Search for the cell housing the specified text and yield its [x, y] center coordinate. 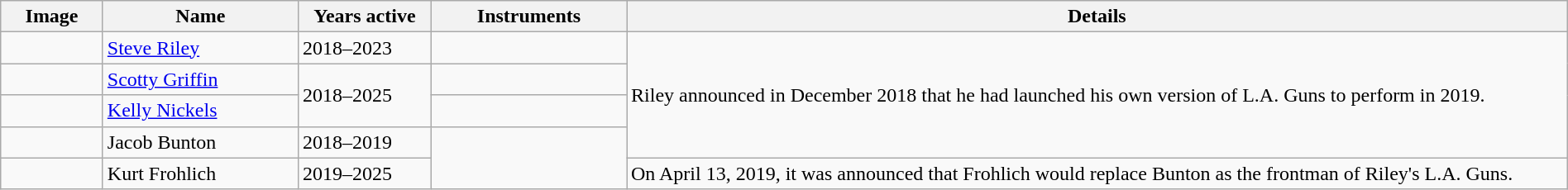
2018–2025 [364, 95]
2018–2023 [364, 48]
Scotty Griffin [200, 79]
Kurt Frohlich [200, 173]
Instruments [528, 17]
Years active [364, 17]
2019–2025 [364, 173]
Riley announced in December 2018 that he had launched his own version of L.A. Guns to perform in 2019. [1097, 95]
Jacob Bunton [200, 142]
2018–2019 [364, 142]
Name [200, 17]
Steve Riley [200, 48]
On April 13, 2019, it was announced that Frohlich would replace Bunton as the frontman of Riley's L.A. Guns. [1097, 173]
Details [1097, 17]
Kelly Nickels [200, 111]
Image [52, 17]
